Scan for the cell matching the given text and deliver its (x, y) coordinate at center. 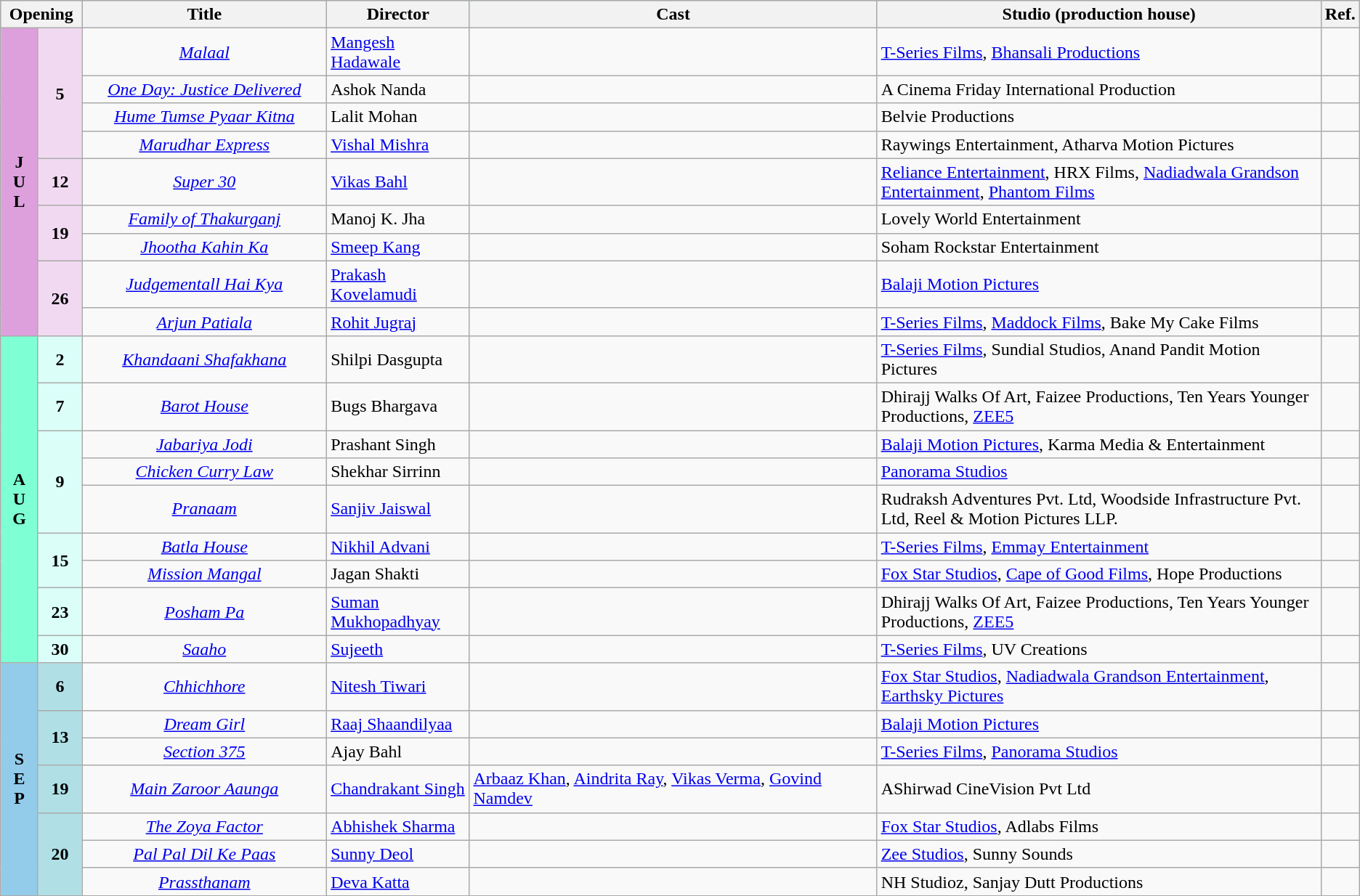
Opening (41, 15)
Shekhar Sirrinn (398, 472)
Director (398, 15)
Lalit Mohan (398, 117)
Pranaam (205, 510)
Mission Mangal (205, 574)
T-Series Films, Emmay Entertainment (1098, 547)
Marudhar Express (205, 144)
Sunny Deol (398, 854)
Title (205, 15)
Bugs Bhargava (398, 407)
Studio (production house) (1098, 15)
6 (60, 687)
Section 375 (205, 752)
Jabariya Jodi (205, 444)
Abhishek Sharma (398, 826)
13 (60, 738)
Manoj K. Jha (398, 219)
Judgementall Hai Kya (205, 285)
Prassthanam (205, 881)
Balaji Motion Pictures, Karma Media & Entertainment (1098, 444)
T-Series Films, Panorama Studios (1098, 752)
Fox Star Studios, Cape of Good Films, Hope Productions (1098, 574)
Sanjiv Jaiswal (398, 510)
26 (60, 298)
12 (60, 182)
Vikas Bahl (398, 182)
Arjun Patiala (205, 322)
Ref. (1340, 15)
Nikhil Advani (398, 547)
Khandaani Shafakhana (205, 359)
15 (60, 561)
A Cinema Friday International Production (1098, 89)
Raywings Entertainment, Atharva Motion Pictures (1098, 144)
Pal Pal Dil Ke Paas (205, 854)
7 (60, 407)
Nitesh Tiwari (398, 687)
Mangesh Hadawale (398, 52)
Prakash Kovelamudi (398, 285)
Ajay Bahl (398, 752)
Arbaaz Khan, Aindrita Ray, Vikas Verma, Govind Namdev (673, 789)
2 (60, 359)
Raaj Shaandilyaa (398, 724)
Smeep Kang (398, 247)
AShirwad CineVision Pvt Ltd (1098, 789)
Cast (673, 15)
Zee Studios, Sunny Sounds (1098, 854)
Main Zaroor Aaunga (205, 789)
20 (60, 854)
Lovely World Entertainment (1098, 219)
Batla House (205, 547)
Rudraksh Adventures Pvt. Ltd, Woodside Infrastructure Pvt. Ltd, Reel & Motion Pictures LLP. (1098, 510)
Dream Girl (205, 724)
5 (60, 93)
T-Series Films, Bhansali Productions (1098, 52)
Fox Star Studios, Nadiadwala Grandson Entertainment, Earthsky Pictures (1098, 687)
Saaho (205, 649)
Jhootha Kahin Ka (205, 247)
Soham Rockstar Entertainment (1098, 247)
Shilpi Dasgupta (398, 359)
Vishal Mishra (398, 144)
T-Series Films, UV Creations (1098, 649)
SEP (19, 779)
T-Series Films, Sundial Studios, Anand Pandit Motion Pictures (1098, 359)
Suman Mukhopadhyay (398, 611)
Ashok Nanda (398, 89)
Chhichhore (205, 687)
Barot House (205, 407)
Reliance Entertainment, HRX Films, Nadiadwala Grandson Entertainment, Phantom Films (1098, 182)
JUL (19, 182)
Hume Tumse Pyaar Kitna (205, 117)
Chicken Curry Law (205, 472)
Posham Pa (205, 611)
Chandrakant Singh (398, 789)
Sujeeth (398, 649)
T-Series Films, Maddock Films, Bake My Cake Films (1098, 322)
AUG (19, 500)
Super 30 (205, 182)
One Day: Justice Delivered (205, 89)
Malaal (205, 52)
Family of Thakurganj (205, 219)
NH Studioz, Sanjay Dutt Productions (1098, 881)
Rohit Jugraj (398, 322)
Prashant Singh (398, 444)
Belvie Productions (1098, 117)
Jagan Shakti (398, 574)
9 (60, 481)
Deva Katta (398, 881)
23 (60, 611)
The Zoya Factor (205, 826)
Fox Star Studios, Adlabs Films (1098, 826)
Panorama Studios (1098, 472)
30 (60, 649)
